Capture the cell that displays the provided text and extract its (x, y) central coordinate. 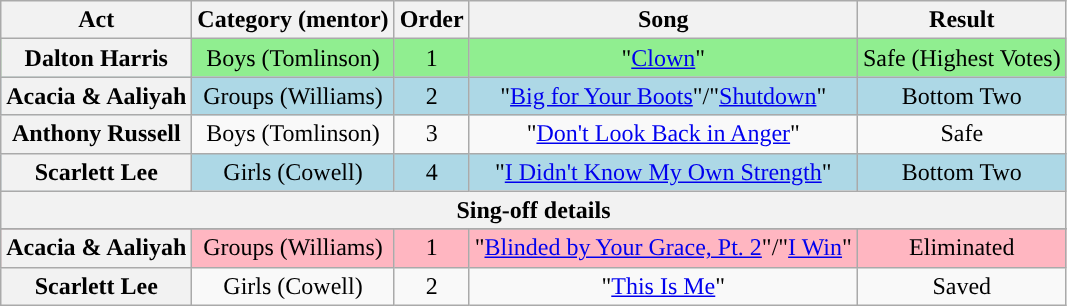
Eliminated (962, 248)
Order (432, 20)
"Clown" (663, 58)
Safe (962, 134)
"Don't Look Back in Anger" (663, 134)
4 (432, 172)
Result (962, 20)
Act (96, 20)
"I Didn't Know My Own Strength" (663, 172)
Anthony Russell (96, 134)
Dalton Harris (96, 58)
"This Is Me" (663, 286)
Category (mentor) (293, 20)
"Blinded by Your Grace, Pt. 2"/"I Win" (663, 248)
Sing-off details (534, 210)
Song (663, 20)
3 (432, 134)
"Big for Your Boots"/"Shutdown" (663, 96)
Safe (Highest Votes) (962, 58)
Saved (962, 286)
